Return the (x, y) coordinate for the center point of the cell that contains the specified text.  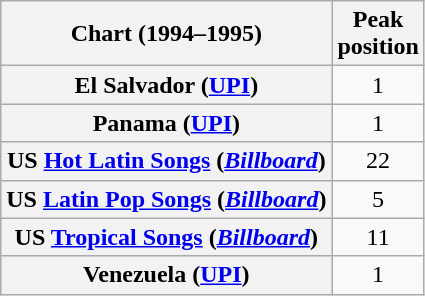
Venezuela (UPI) (166, 275)
US Latin Pop Songs (Billboard) (166, 199)
Chart (1994–1995) (166, 34)
Panama (UPI) (166, 123)
US Hot Latin Songs (Billboard) (166, 161)
US Tropical Songs (Billboard) (166, 237)
11 (378, 237)
22 (378, 161)
El Salvador (UPI) (166, 85)
Peakposition (378, 34)
5 (378, 199)
